Identify which cell holds the provided text, then report its (X, Y) central coordinate. 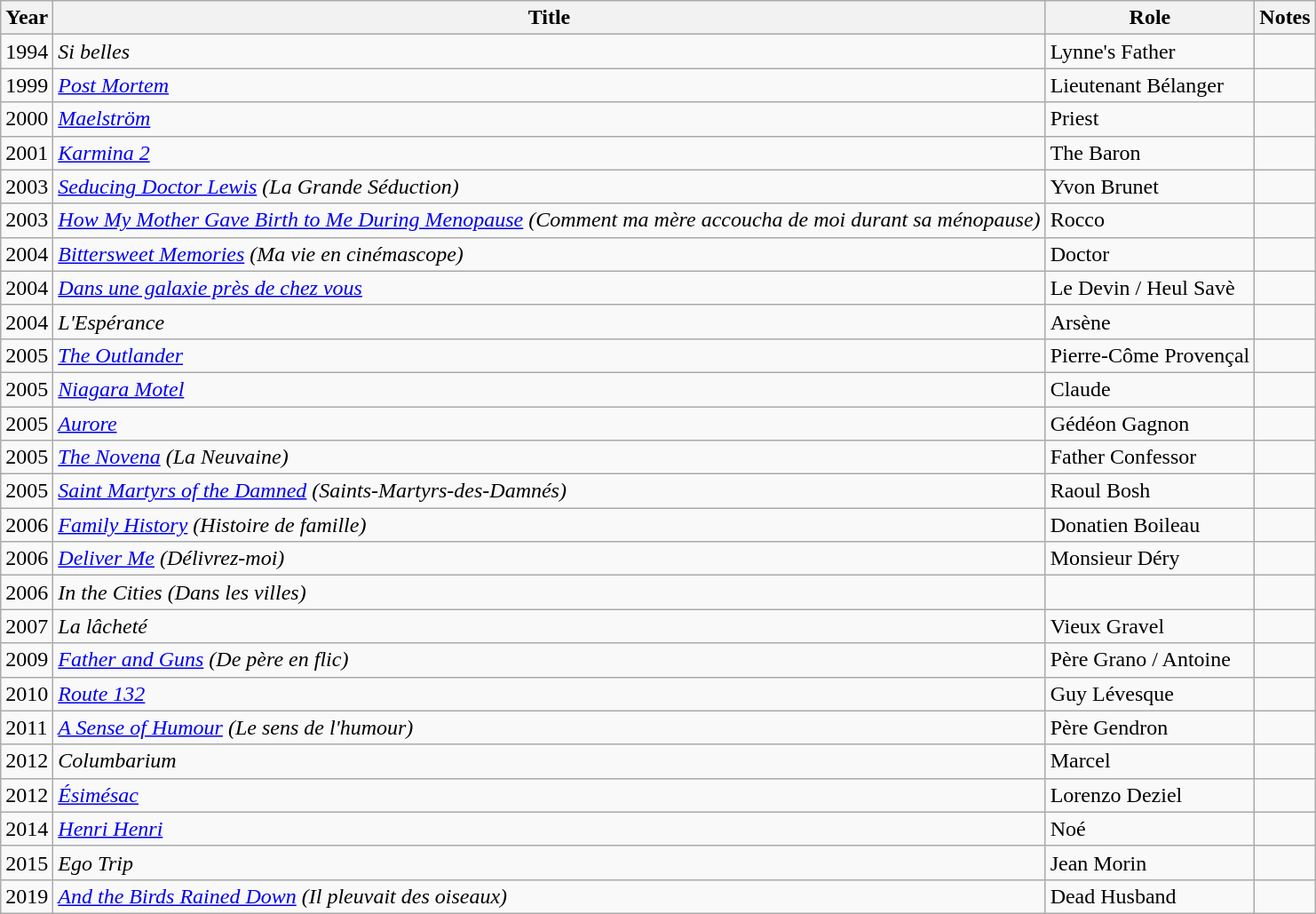
Seducing Doctor Lewis (La Grande Séduction) (549, 187)
Maelström (549, 119)
Arsène (1150, 322)
Rocco (1150, 220)
Pierre-Côme Provençal (1150, 355)
2011 (27, 727)
Guy Lévesque (1150, 694)
How My Mother Gave Birth to Me During Menopause (Comment ma mère accoucha de moi durant sa ménopause) (549, 220)
Jean Morin (1150, 862)
Noé (1150, 829)
Niagara Motel (549, 389)
Vieux Gravel (1150, 626)
Route 132 (549, 694)
Lorenzo Deziel (1150, 795)
Lynne's Father (1150, 52)
The Novena (La Neuvaine) (549, 457)
The Baron (1150, 153)
Post Mortem (549, 85)
Role (1150, 18)
Lieutenant Bélanger (1150, 85)
1999 (27, 85)
2001 (27, 153)
Doctor (1150, 254)
2000 (27, 119)
2007 (27, 626)
Yvon Brunet (1150, 187)
2019 (27, 896)
Monsieur Déry (1150, 559)
Bittersweet Memories (Ma vie en cinémascope) (549, 254)
Saint Martyrs of the Damned (Saints-Martyrs-des-Damnés) (549, 491)
Aurore (549, 424)
Karmina 2 (549, 153)
Raoul Bosh (1150, 491)
A Sense of Humour (Le sens de l'humour) (549, 727)
2015 (27, 862)
Title (549, 18)
Columbarium (549, 761)
Si belles (549, 52)
Donatien Boileau (1150, 525)
The Outlander (549, 355)
Claude (1150, 389)
2014 (27, 829)
Dead Husband (1150, 896)
Family History (Histoire de famille) (549, 525)
And the Birds Rained Down (Il pleuvait des oiseaux) (549, 896)
Father and Guns (De père en flic) (549, 660)
In the Cities (Dans les villes) (549, 592)
Ego Trip (549, 862)
Deliver Me (Délivrez-moi) (549, 559)
Notes (1285, 18)
Gédéon Gagnon (1150, 424)
Le Devin / Heul Savè (1150, 288)
2009 (27, 660)
Marcel (1150, 761)
Dans une galaxie près de chez vous (549, 288)
Priest (1150, 119)
Father Confessor (1150, 457)
La lâcheté (549, 626)
Henri Henri (549, 829)
Père Gendron (1150, 727)
Ésimésac (549, 795)
2010 (27, 694)
Year (27, 18)
Père Grano / Antoine (1150, 660)
1994 (27, 52)
L'Espérance (549, 322)
